Determine the [X, Y] coordinate at the center of the cell enclosing the given text.  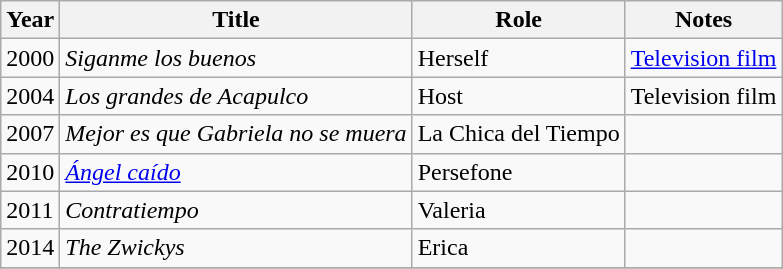
Valeria [518, 210]
Role [518, 20]
Contratiempo [236, 210]
Ángel caído [236, 172]
Persefone [518, 172]
2004 [30, 96]
Year [30, 20]
Los grandes de Acapulco [236, 96]
Title [236, 20]
La Chica del Tiempo [518, 134]
Erica [518, 248]
2000 [30, 58]
2014 [30, 248]
2007 [30, 134]
Siganme los buenos [236, 58]
The Zwickys [236, 248]
Mejor es que Gabriela no se muera [236, 134]
2011 [30, 210]
Host [518, 96]
2010 [30, 172]
Notes [704, 20]
Herself [518, 58]
